Determine the (X, Y) coordinate at the center of the cell enclosing the given text.  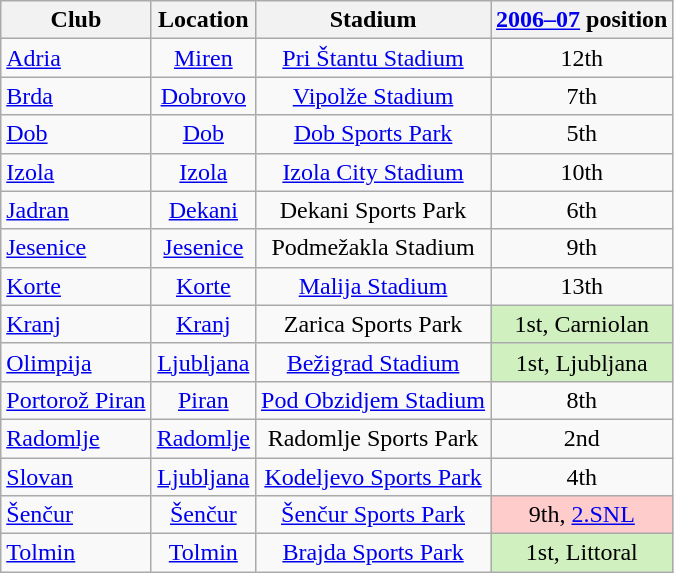
Bežigrad Stadium (374, 362)
Kodeljevo Sports Park (374, 477)
Šenčur Sports Park (374, 515)
1st, Carniolan (582, 324)
Malija Stadium (374, 286)
Radomlje Sports Park (374, 438)
Dobrovo (203, 96)
Dekani (203, 210)
10th (582, 172)
7th (582, 96)
Zarica Sports Park (374, 324)
1st, Ljubljana (582, 362)
Brda (76, 96)
Club (76, 20)
Olimpija (76, 362)
2006–07 position (582, 20)
Adria (76, 58)
5th (582, 134)
Vipolže Stadium (374, 96)
6th (582, 210)
Stadium (374, 20)
Portorož Piran (76, 400)
Brajda Sports Park (374, 553)
Pod Obzidjem Stadium (374, 400)
2nd (582, 438)
9th (582, 248)
Pri Štantu Stadium (374, 58)
8th (582, 400)
1st, Littoral (582, 553)
Dekani Sports Park (374, 210)
Dob Sports Park (374, 134)
Slovan (76, 477)
Miren (203, 58)
13th (582, 286)
Podmežakla Stadium (374, 248)
4th (582, 477)
12th (582, 58)
Jadran (76, 210)
Piran (203, 400)
Izola City Stadium (374, 172)
Location (203, 20)
9th, 2.SNL (582, 515)
